Locate the cell with the specified text and output its [x, y] center coordinate. 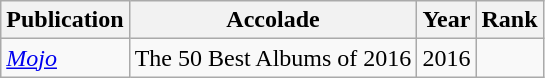
The 50 Best Albums of 2016 [273, 58]
Rank [510, 20]
Accolade [273, 20]
Year [446, 20]
Publication [65, 20]
2016 [446, 58]
Mojo [65, 58]
